Pinpoint the cell where the given text exists, returning its (x, y) midpoint coordinate. 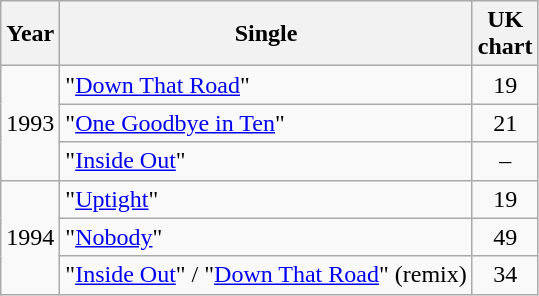
"Nobody" (266, 237)
21 (505, 123)
1994 (30, 237)
"Inside Out" (266, 161)
UKchart (505, 34)
34 (505, 275)
"Down That Road" (266, 85)
"Uptight" (266, 199)
"One Goodbye in Ten" (266, 123)
Single (266, 34)
Year (30, 34)
1993 (30, 123)
"Inside Out" / "Down That Road" (remix) (266, 275)
– (505, 161)
49 (505, 237)
